Extract the (x, y) coordinate from the center of the cell holding the provided text.  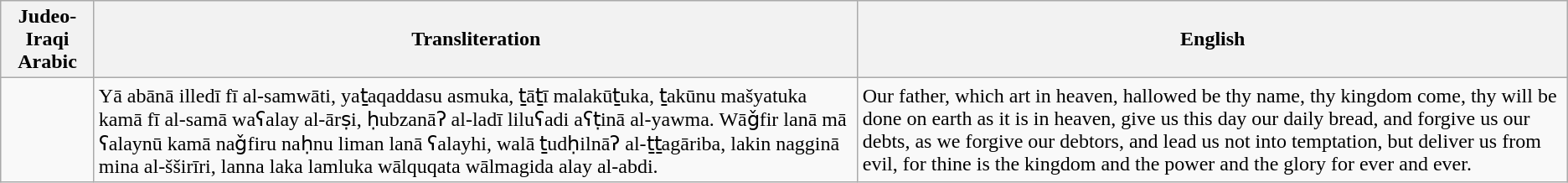
Transliteration (476, 39)
English (1213, 39)
Judeo-Iraqi Arabic (48, 39)
